Extract the (x, y) coordinate from the center of the cell holding the provided text.  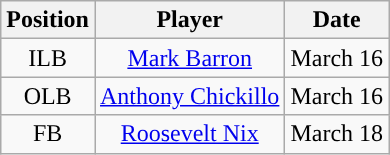
Date (337, 20)
OLB (48, 96)
Mark Barron (189, 58)
Player (189, 20)
March 18 (337, 134)
ILB (48, 58)
Roosevelt Nix (189, 134)
Position (48, 20)
Anthony Chickillo (189, 96)
FB (48, 134)
